Locate the cell with the specified text and output its [x, y] center coordinate. 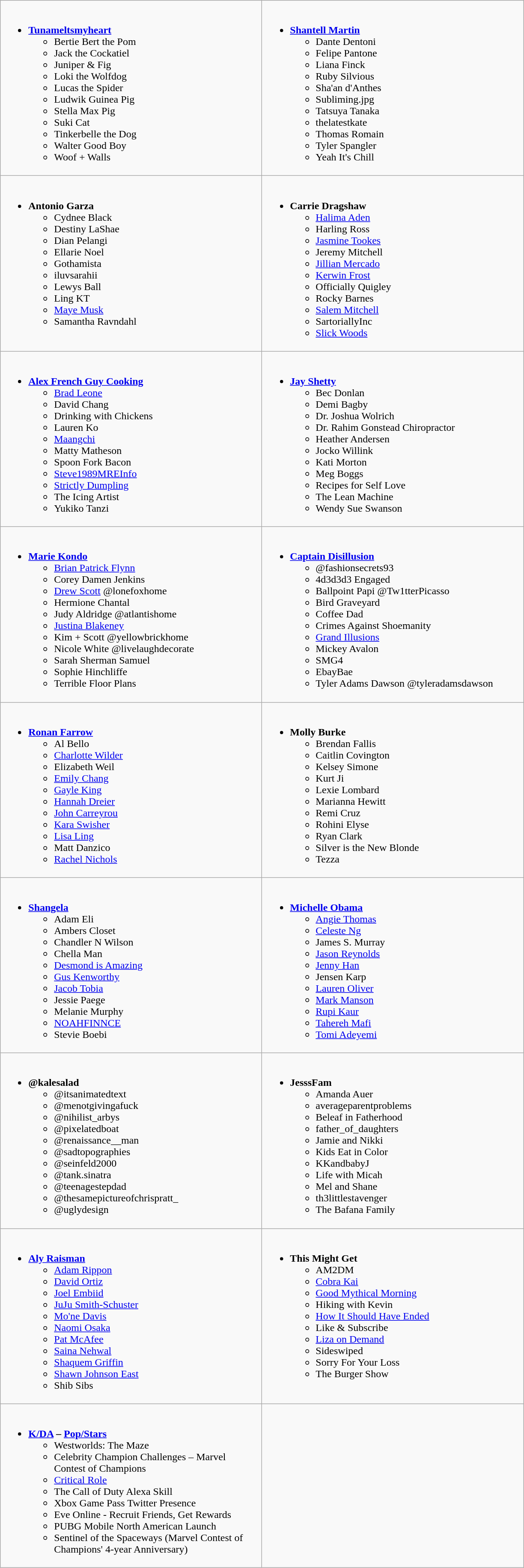
Michelle ObamaAngie ThomasCeleste NgJames S. MurrayJason ReynoldsJenny HanJensen KarpLauren OliverMark MansonRupi KaurTahereh MafiTomi Adeyemi [393, 965]
Ronan FarrowAl BelloCharlotte WilderElizabeth WeilEmily ChangGayle KingHannah DreierJohn CarreyrouKara SwisherLisa LingMatt DanzicoRachel Nichols [131, 790]
ShangelaAdam EliAmbers ClosetChandler N WilsonChella ManDesmond is AmazingGus KenworthyJacob TobiaJessie PaegeMelanie MurphyNOAHFINNCEStevie Boebi [131, 965]
Aly RaismanAdam RipponDavid OrtizJoel EmbiidJuJu Smith-SchusterMo'ne DavisNaomi OsakaPat McAfeeSaina NehwalShaquem GriffinShawn Johnson EastShib Sibs [131, 1316]
Antonio GarzaCydnee BlackDestiny LaShaeDian PelangiEllarie NoelGothamistailuvsarahiiLewys BallLing KTMaye MuskSamantha Ravndahl [131, 264]
